For the text-containing cell, return its midpoint in [X, Y] coordinate format. 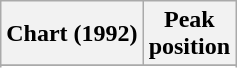
Chart (1992) [72, 34]
Peakposition [189, 34]
